Scan for the cell matching the given text and deliver its [X, Y] coordinate at center. 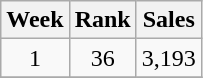
Week [35, 20]
1 [35, 58]
Rank [102, 20]
Sales [168, 20]
3,193 [168, 58]
36 [102, 58]
